Find where the given text appears and provide that cell's center as [X, Y] coordinate. 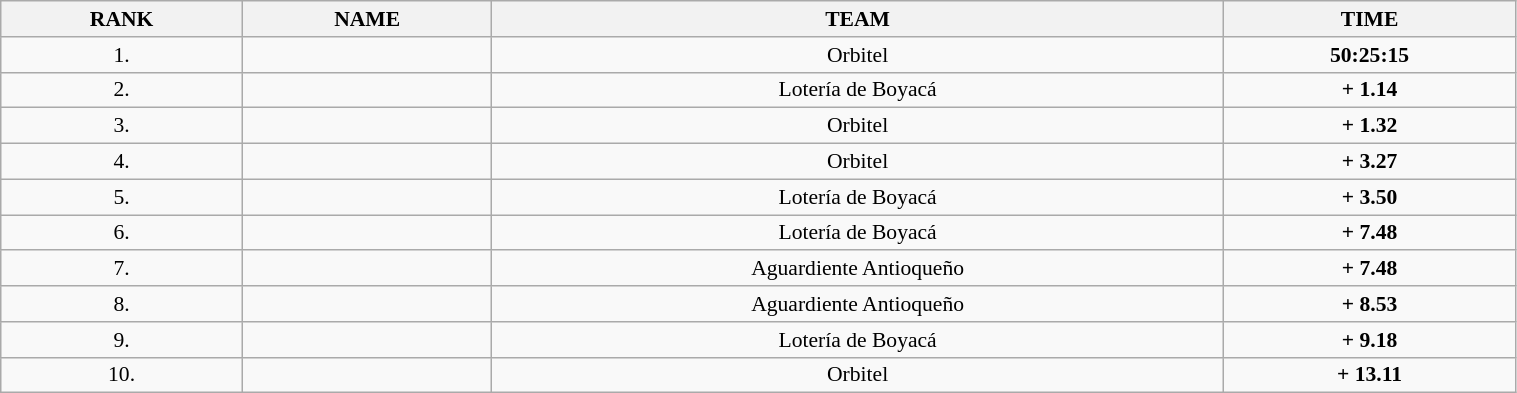
TEAM [858, 19]
1. [122, 55]
+ 1.32 [1370, 126]
+ 1.14 [1370, 90]
9. [122, 340]
5. [122, 197]
6. [122, 233]
NAME [367, 19]
4. [122, 162]
50:25:15 [1370, 55]
10. [122, 375]
+ 9.18 [1370, 340]
+ 3.27 [1370, 162]
8. [122, 304]
+ 13.11 [1370, 375]
3. [122, 126]
+ 3.50 [1370, 197]
2. [122, 90]
RANK [122, 19]
TIME [1370, 19]
+ 8.53 [1370, 304]
7. [122, 269]
